Determine the (X, Y) coordinate at the center of the cell enclosing the given text.  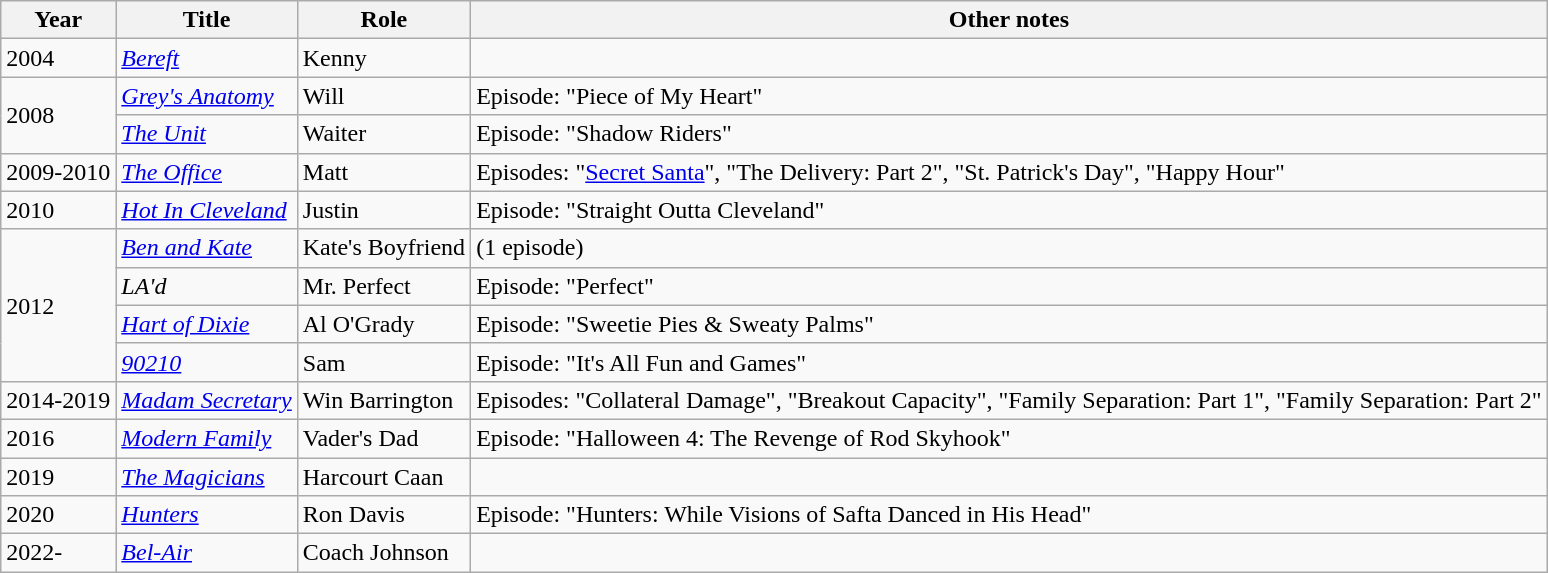
(1 episode) (1010, 248)
Episode: "Perfect" (1010, 286)
Waiter (384, 134)
Bereft (206, 58)
2014-2019 (58, 400)
Episodes: "Secret Santa", "The Delivery: Part 2", "St. Patrick's Day", "Happy Hour" (1010, 172)
2008 (58, 115)
Episode: "Straight Outta Cleveland" (1010, 210)
The Office (206, 172)
2004 (58, 58)
Vader's Dad (384, 438)
Ron Davis (384, 515)
LA'd (206, 286)
Episode: "Hunters: While Visions of Safta Danced in His Head" (1010, 515)
Win Barrington (384, 400)
Hunters (206, 515)
2019 (58, 477)
Episode: "It's All Fun and Games" (1010, 362)
Kate's Boyfriend (384, 248)
Will (384, 96)
Episodes: "Collateral Damage", "Breakout Capacity", "Family Separation: Part 1", "Family Separation: Part 2" (1010, 400)
Episode: "Shadow Riders" (1010, 134)
Modern Family (206, 438)
2016 (58, 438)
Ben and Kate (206, 248)
2009-2010 (58, 172)
Episode: "Sweetie Pies & Sweaty Palms" (1010, 324)
Coach Johnson (384, 553)
Other notes (1010, 20)
2020 (58, 515)
The Magicians (206, 477)
Hart of Dixie (206, 324)
2010 (58, 210)
Episode: "Piece of My Heart" (1010, 96)
Grey's Anatomy (206, 96)
Matt (384, 172)
Bel-Air (206, 553)
Justin (384, 210)
Madam Secretary (206, 400)
2012 (58, 305)
Sam (384, 362)
2022- (58, 553)
The Unit (206, 134)
Role (384, 20)
Year (58, 20)
Kenny (384, 58)
Title (206, 20)
Harcourt Caan (384, 477)
Hot In Cleveland (206, 210)
Al O'Grady (384, 324)
Episode: "Halloween 4: The Revenge of Rod Skyhook" (1010, 438)
90210 (206, 362)
Mr. Perfect (384, 286)
